Detect which cell encompasses the target text, then output its (X, Y) center coordinate. 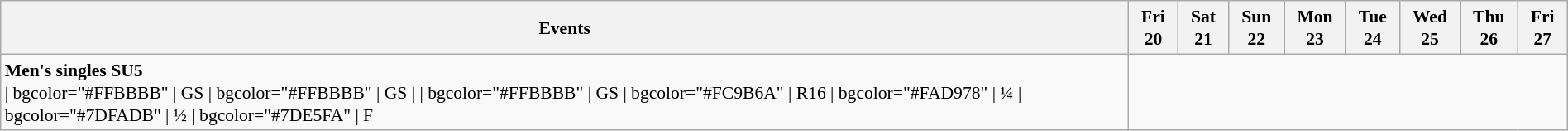
Fri 27 (1542, 27)
Events (565, 27)
Wed 25 (1429, 27)
Thu 26 (1489, 27)
Tue 24 (1373, 27)
Sun 22 (1257, 27)
Sat 21 (1202, 27)
Mon 23 (1315, 27)
Fri 20 (1153, 27)
